Scan for the cell matching the given text and deliver its [x, y] coordinate at center. 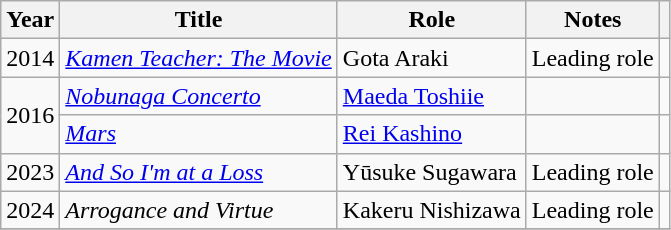
Maeda Toshiie [432, 96]
Gota Araki [432, 58]
Role [432, 20]
And So I'm at a Loss [198, 172]
Title [198, 20]
2024 [30, 210]
Kakeru Nishizawa [432, 210]
Arrogance and Virtue [198, 210]
Rei Kashino [432, 134]
Nobunaga Concerto [198, 96]
Yūsuke Sugawara [432, 172]
Mars [198, 134]
Notes [592, 20]
Year [30, 20]
2014 [30, 58]
2023 [30, 172]
Kamen Teacher: The Movie [198, 58]
2016 [30, 115]
